Search for the cell housing the specified text and yield its [X, Y] center coordinate. 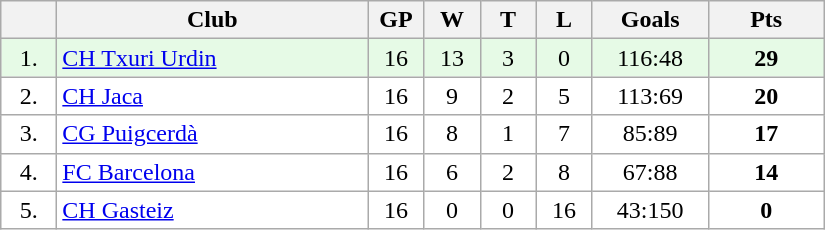
GP [396, 20]
CH Jaca [212, 96]
9 [452, 96]
2. [29, 96]
14 [766, 172]
67:88 [650, 172]
85:89 [650, 134]
116:48 [650, 58]
CH Txuri Urdin [212, 58]
W [452, 20]
1 [508, 134]
5 [564, 96]
3 [508, 58]
4. [29, 172]
7 [564, 134]
L [564, 20]
29 [766, 58]
6 [452, 172]
13 [452, 58]
CH Gasteiz [212, 210]
CG Puigcerdà [212, 134]
20 [766, 96]
Goals [650, 20]
17 [766, 134]
43:150 [650, 210]
3. [29, 134]
T [508, 20]
113:69 [650, 96]
1. [29, 58]
5. [29, 210]
Pts [766, 20]
Club [212, 20]
FC Barcelona [212, 172]
